Capture the cell that displays the provided text and extract its [X, Y] central coordinate. 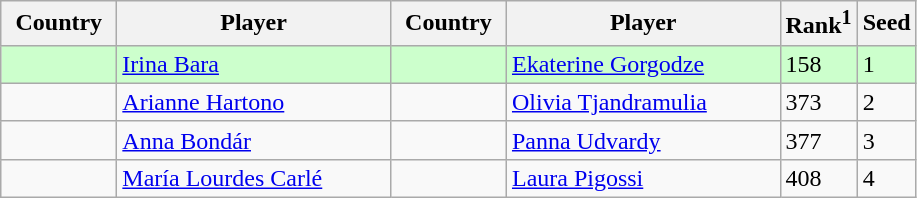
Ekaterine Gorgodze [643, 64]
1 [886, 64]
Rank1 [818, 24]
2 [886, 102]
Arianne Hartono [254, 102]
Seed [886, 24]
377 [818, 140]
María Lourdes Carlé [254, 178]
408 [818, 178]
158 [818, 64]
3 [886, 140]
Laura Pigossi [643, 178]
373 [818, 102]
Anna Bondár [254, 140]
Olivia Tjandramulia [643, 102]
Panna Udvardy [643, 140]
Irina Bara [254, 64]
4 [886, 178]
